Return the (x, y) coordinate for the center point of the cell that contains the specified text.  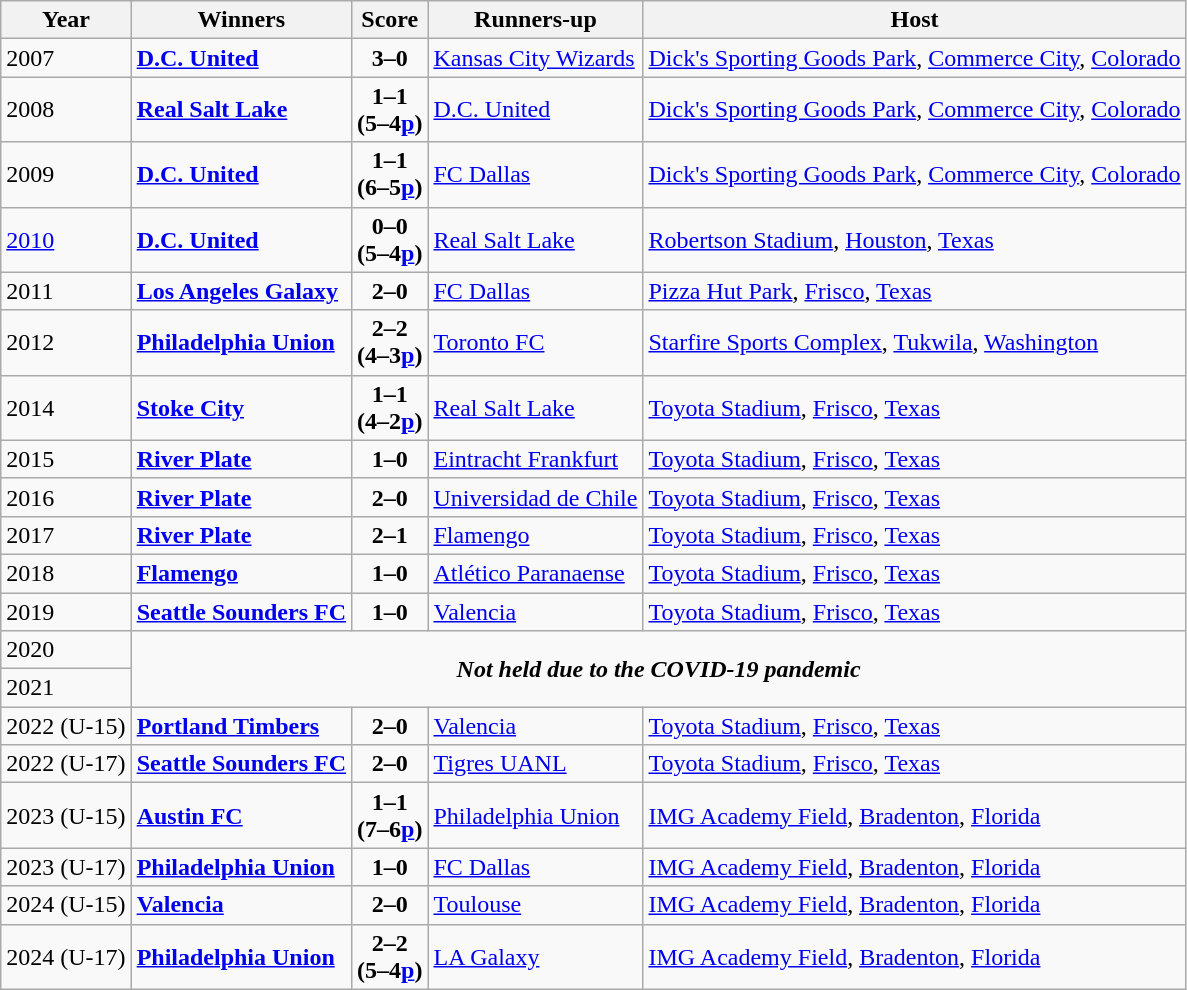
2016 (66, 497)
2014 (66, 408)
2023 (U-15) (66, 816)
2009 (66, 174)
Tigres UANL (536, 764)
Robertson Stadium, Houston, Texas (914, 240)
2012 (66, 342)
Los Angeles Galaxy (241, 291)
Not held due to the COVID-19 pandemic (658, 669)
2010 (66, 240)
2021 (66, 688)
Year (66, 20)
Winners (241, 20)
Toronto FC (536, 342)
2024 (U-15) (66, 905)
Starfire Sports Complex, Tukwila, Washington (914, 342)
2017 (66, 535)
2007 (66, 58)
2008 (66, 110)
2024 (U-17) (66, 956)
Score (390, 20)
1–1 (6–5p) (390, 174)
1–1 (5–4p) (390, 110)
2019 (66, 611)
2–2 (5–4p) (390, 956)
Host (914, 20)
2022 (U-17) (66, 764)
1–1 (4–2p) (390, 408)
Pizza Hut Park, Frisco, Texas (914, 291)
Universidad de Chile (536, 497)
Kansas City Wizards (536, 58)
Portland Timbers (241, 726)
2015 (66, 459)
3–0 (390, 58)
Stoke City (241, 408)
2022 (U-15) (66, 726)
LA Galaxy (536, 956)
2020 (66, 650)
0–0 (5–4p) (390, 240)
2018 (66, 573)
Atlético Paranaense (536, 573)
Eintracht Frankfurt (536, 459)
Runners-up (536, 20)
1–1 (7–6p) (390, 816)
2011 (66, 291)
Toulouse (536, 905)
2023 (U-17) (66, 867)
2–1 (390, 535)
2–2 (4–3p) (390, 342)
Austin FC (241, 816)
